Return (x, y) of the center of cell containing provided text 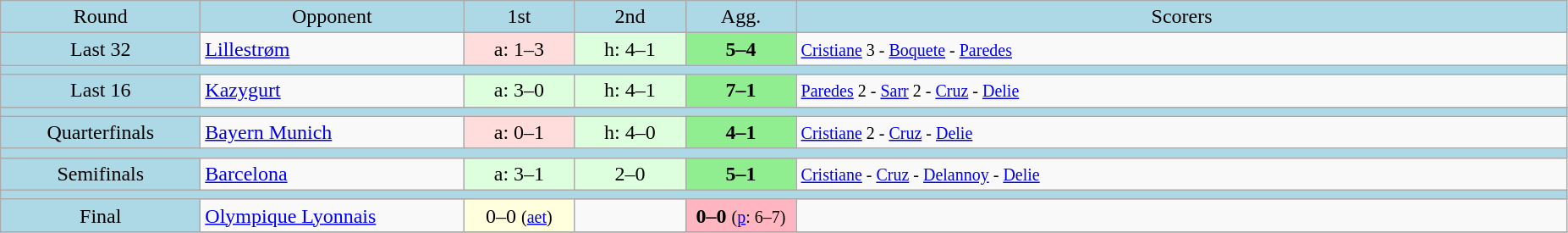
Cristiane 2 - Cruz - Delie (1181, 132)
0–0 (p: 6–7) (741, 215)
1st (520, 17)
a: 1–3 (520, 49)
Last 16 (101, 91)
a: 3–0 (520, 91)
Lillestrøm (332, 49)
7–1 (741, 91)
Agg. (741, 17)
Round (101, 17)
2nd (630, 17)
Final (101, 215)
4–1 (741, 132)
Olympique Lyonnais (332, 215)
5–4 (741, 49)
Last 32 (101, 49)
Barcelona (332, 174)
Cristiane - Cruz - Delannoy - Delie (1181, 174)
Cristiane 3 - Boquete - Paredes (1181, 49)
Paredes 2 - Sarr 2 - Cruz - Delie (1181, 91)
a: 3–1 (520, 174)
2–0 (630, 174)
Kazygurt (332, 91)
h: 4–0 (630, 132)
5–1 (741, 174)
Scorers (1181, 17)
a: 0–1 (520, 132)
Opponent (332, 17)
Quarterfinals (101, 132)
Bayern Munich (332, 132)
Semifinals (101, 174)
0–0 (aet) (520, 215)
